Return (x, y) of the center of cell containing provided text 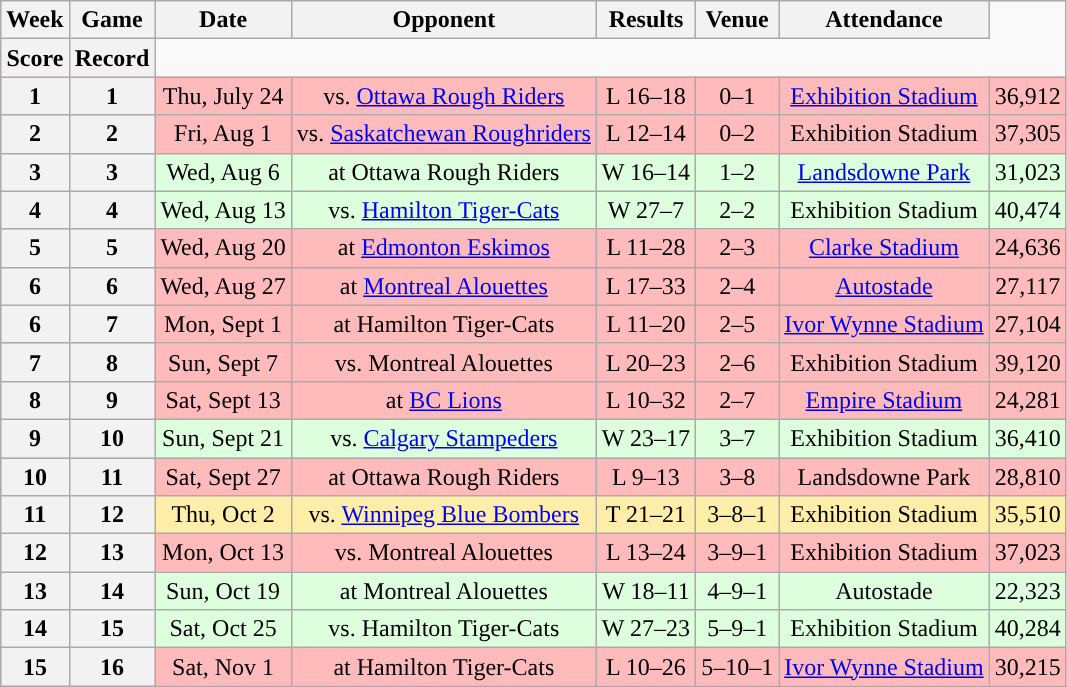
vs. Ottawa Rough Riders (444, 96)
Week (35, 20)
Date (223, 20)
40,284 (1028, 629)
Sun, Sept 21 (223, 438)
L 9–13 (646, 477)
Record (112, 58)
2–7 (738, 400)
16 (112, 667)
37,023 (1028, 553)
Opponent (444, 20)
Sun, Oct 19 (223, 591)
W 27–7 (646, 210)
Sat, Oct 25 (223, 629)
L 16–18 (646, 96)
40,474 (1028, 210)
0–2 (738, 134)
W 16–14 (646, 172)
at Edmonton Eskimos (444, 248)
L 10–26 (646, 667)
27,117 (1028, 286)
W 27–23 (646, 629)
Attendance (884, 20)
L 13–24 (646, 553)
L 12–14 (646, 134)
L 11–20 (646, 324)
Mon, Sept 1 (223, 324)
vs. Winnipeg Blue Bombers (444, 515)
3–8 (738, 477)
5–10–1 (738, 667)
4–9–1 (738, 591)
vs. Saskatchewan Roughriders (444, 134)
Thu, July 24 (223, 96)
3–7 (738, 438)
2–3 (738, 248)
37,305 (1028, 134)
Results (646, 20)
Wed, Aug 27 (223, 286)
2–2 (738, 210)
L 17–33 (646, 286)
Venue (738, 20)
28,810 (1028, 477)
W 23–17 (646, 438)
Sun, Sept 7 (223, 362)
vs. Calgary Stampeders (444, 438)
Game (112, 20)
39,120 (1028, 362)
30,215 (1028, 667)
L 10–32 (646, 400)
31,023 (1028, 172)
at BC Lions (444, 400)
Sat, Sept 13 (223, 400)
2–5 (738, 324)
36,410 (1028, 438)
0–1 (738, 96)
24,636 (1028, 248)
W 18–11 (646, 591)
Fri, Aug 1 (223, 134)
22,323 (1028, 591)
5–9–1 (738, 629)
3–9–1 (738, 553)
Clarke Stadium (884, 248)
36,912 (1028, 96)
Sat, Nov 1 (223, 667)
2–6 (738, 362)
Mon, Oct 13 (223, 553)
1–2 (738, 172)
35,510 (1028, 515)
27,104 (1028, 324)
24,281 (1028, 400)
Wed, Aug 20 (223, 248)
Score (35, 58)
L 20–23 (646, 362)
Empire Stadium (884, 400)
Wed, Aug 6 (223, 172)
Sat, Sept 27 (223, 477)
T 21–21 (646, 515)
3–8–1 (738, 515)
Thu, Oct 2 (223, 515)
Wed, Aug 13 (223, 210)
L 11–28 (646, 248)
2–4 (738, 286)
